Pinpoint the cell where the given text exists, returning its (X, Y) midpoint coordinate. 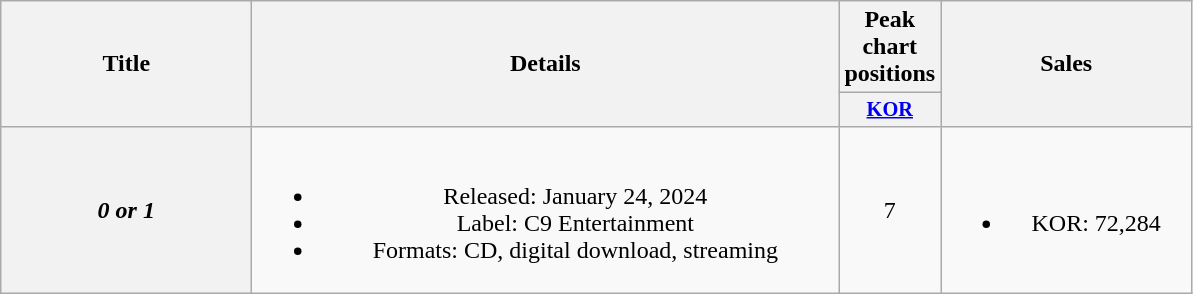
0 or 1 (126, 210)
7 (890, 210)
KOR (890, 110)
Released: January 24, 2024Label: C9 EntertainmentFormats: CD, digital download, streaming (546, 210)
Peak chart positions (890, 47)
Title (126, 64)
Sales (1066, 64)
KOR: 72,284 (1066, 210)
Details (546, 64)
